Search for the cell housing the specified text and yield its [x, y] center coordinate. 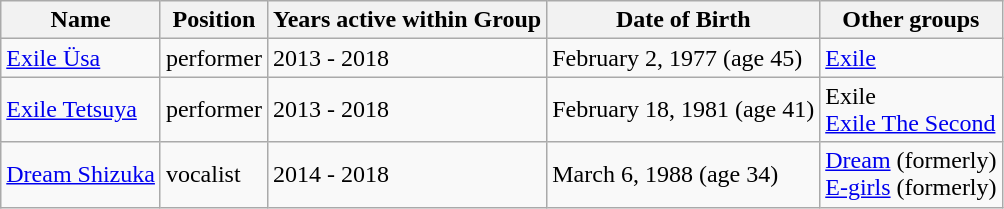
Name [81, 20]
Dream (formerly)E-girls (formerly) [911, 174]
Position [214, 20]
ExileExile The Second [911, 110]
Exile Tetsuya [81, 110]
Dream Shizuka [81, 174]
Years active within Group [406, 20]
Exile [911, 58]
Other groups [911, 20]
February 18, 1981 (age 41) [684, 110]
Exile Üsa [81, 58]
Date of Birth [684, 20]
March 6, 1988 (age 34) [684, 174]
vocalist [214, 174]
2014 - 2018 [406, 174]
February 2, 1977 (age 45) [684, 58]
